Return [X, Y] of the center of cell containing provided text 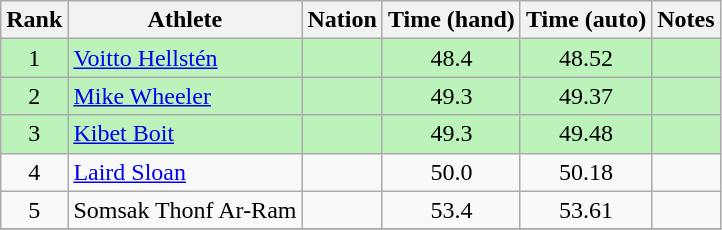
5 [34, 210]
3 [34, 134]
Somsak Thonf Ar-Ram [185, 210]
Time (auto) [586, 20]
1 [34, 58]
Notes [686, 20]
53.4 [451, 210]
Athlete [185, 20]
48.52 [586, 58]
4 [34, 172]
49.48 [586, 134]
48.4 [451, 58]
Nation [342, 20]
Rank [34, 20]
Kibet Boit [185, 134]
50.0 [451, 172]
Laird Sloan [185, 172]
Time (hand) [451, 20]
50.18 [586, 172]
Voitto Hellstén [185, 58]
2 [34, 96]
49.37 [586, 96]
53.61 [586, 210]
Mike Wheeler [185, 96]
